Output the [x, y] coordinate of the center of the cell containing the given text.  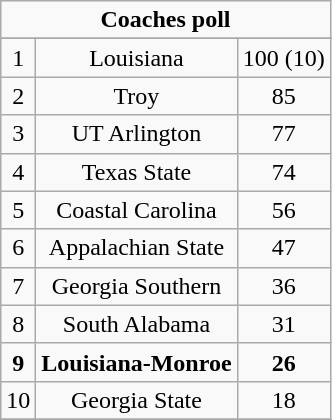
56 [284, 210]
South Alabama [136, 324]
UT Arlington [136, 134]
77 [284, 134]
Texas State [136, 172]
Troy [136, 96]
8 [18, 324]
9 [18, 362]
Georgia State [136, 400]
3 [18, 134]
47 [284, 248]
31 [284, 324]
Appalachian State [136, 248]
Louisiana [136, 58]
74 [284, 172]
4 [18, 172]
1 [18, 58]
Coaches poll [166, 20]
18 [284, 400]
10 [18, 400]
5 [18, 210]
Louisiana-Monroe [136, 362]
7 [18, 286]
36 [284, 286]
100 (10) [284, 58]
85 [284, 96]
6 [18, 248]
26 [284, 362]
Coastal Carolina [136, 210]
2 [18, 96]
Georgia Southern [136, 286]
